Return (X, Y) of the center of cell containing provided text 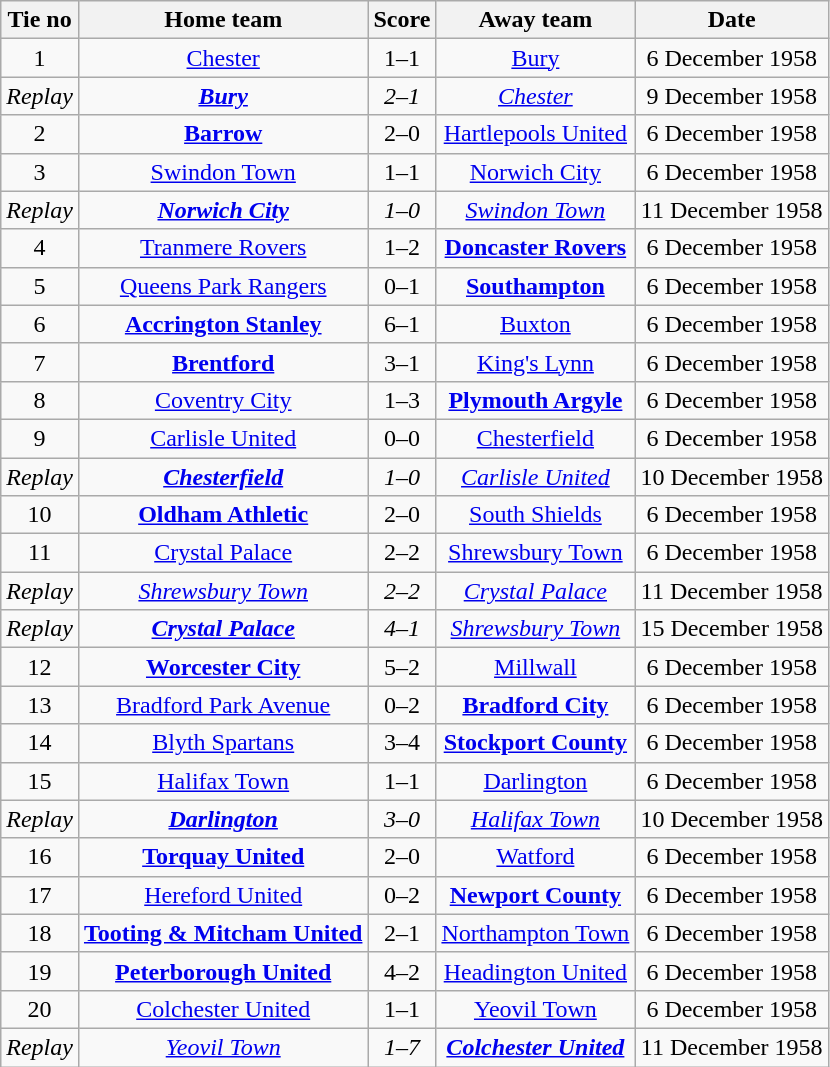
Bradford Park Avenue (223, 705)
12 (40, 667)
5–2 (402, 667)
19 (40, 971)
17 (40, 895)
Buxton (536, 324)
Coventry City (223, 400)
Brentford (223, 362)
Southampton (536, 286)
Headington United (536, 971)
Hereford United (223, 895)
3–0 (402, 819)
Worcester City (223, 667)
3–4 (402, 743)
Date (732, 20)
8 (40, 400)
Tooting & Mitcham United (223, 933)
9 December 1958 (732, 96)
Tranmere Rovers (223, 248)
Hartlepools United (536, 134)
1 (40, 58)
15 (40, 781)
15 December 1958 (732, 629)
Home team (223, 20)
Newport County (536, 895)
3 (40, 172)
2 (40, 134)
4 (40, 248)
Millwall (536, 667)
Stockport County (536, 743)
Bradford City (536, 705)
14 (40, 743)
Oldham Athletic (223, 515)
18 (40, 933)
11 (40, 553)
Barrow (223, 134)
3–1 (402, 362)
Score (402, 20)
0–0 (402, 438)
Tie no (40, 20)
King's Lynn (536, 362)
1–7 (402, 1047)
5 (40, 286)
Doncaster Rovers (536, 248)
1–2 (402, 248)
Blyth Spartans (223, 743)
0–1 (402, 286)
6 (40, 324)
Queens Park Rangers (223, 286)
4–2 (402, 971)
16 (40, 857)
1–3 (402, 400)
Torquay United (223, 857)
13 (40, 705)
Accrington Stanley (223, 324)
South Shields (536, 515)
10 (40, 515)
9 (40, 438)
Northampton Town (536, 933)
20 (40, 1009)
7 (40, 362)
Plymouth Argyle (536, 400)
Peterborough United (223, 971)
Watford (536, 857)
4–1 (402, 629)
6–1 (402, 324)
Away team (536, 20)
